Provide the [X, Y] coordinate of the cell's center where the given text is located.  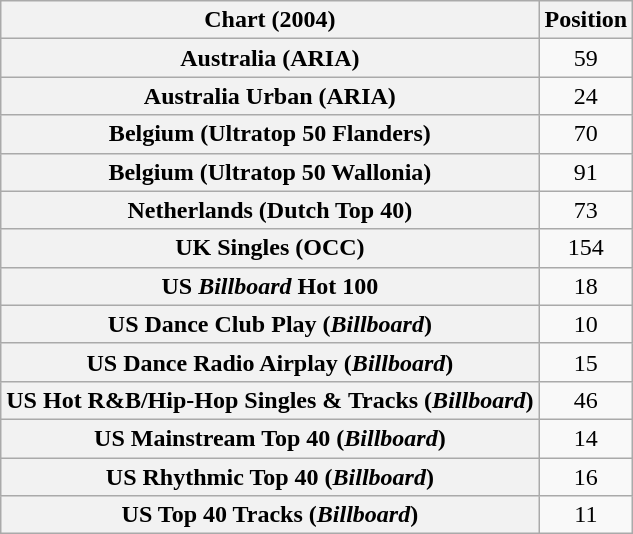
59 [586, 58]
Australia Urban (ARIA) [270, 96]
US Dance Club Play (Billboard) [270, 324]
US Mainstream Top 40 (Billboard) [270, 438]
24 [586, 96]
Netherlands (Dutch Top 40) [270, 210]
18 [586, 286]
US Hot R&B/Hip-Hop Singles & Tracks (Billboard) [270, 400]
15 [586, 362]
Chart (2004) [270, 20]
Position [586, 20]
46 [586, 400]
US Top 40 Tracks (Billboard) [270, 515]
Belgium (Ultratop 50 Flanders) [270, 134]
154 [586, 248]
11 [586, 515]
UK Singles (OCC) [270, 248]
US Billboard Hot 100 [270, 286]
16 [586, 477]
91 [586, 172]
Belgium (Ultratop 50 Wallonia) [270, 172]
US Dance Radio Airplay (Billboard) [270, 362]
73 [586, 210]
14 [586, 438]
US Rhythmic Top 40 (Billboard) [270, 477]
70 [586, 134]
10 [586, 324]
Australia (ARIA) [270, 58]
